Determine the (X, Y) coordinate at the center of the cell enclosing the given text.  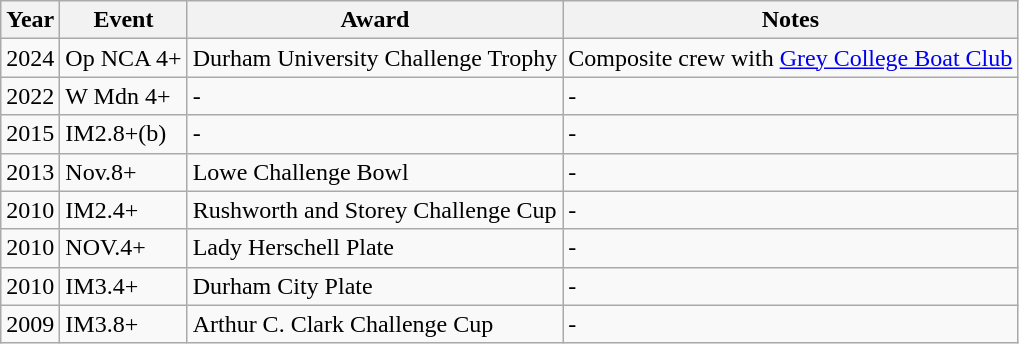
2022 (30, 96)
IM3.8+ (124, 324)
2015 (30, 134)
2024 (30, 58)
IM3.4+ (124, 286)
Nov.8+ (124, 172)
IM2.4+ (124, 210)
2009 (30, 324)
Notes (790, 20)
Award (375, 20)
Year (30, 20)
IM2.8+(b) (124, 134)
Composite crew with Grey College Boat Club (790, 58)
Durham City Plate (375, 286)
W Mdn 4+ (124, 96)
NOV.4+ (124, 248)
2013 (30, 172)
Durham University Challenge Trophy (375, 58)
Event (124, 20)
Lowe Challenge Bowl (375, 172)
Lady Herschell Plate (375, 248)
Op NCA 4+ (124, 58)
Arthur C. Clark Challenge Cup (375, 324)
Rushworth and Storey Challenge Cup (375, 210)
